Extract the [X, Y] coordinate from the center of the cell holding the provided text.  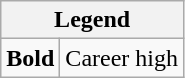
Bold [30, 58]
Career high [122, 58]
Legend [92, 20]
